Output the [x, y] coordinate of the center of the cell containing the given text.  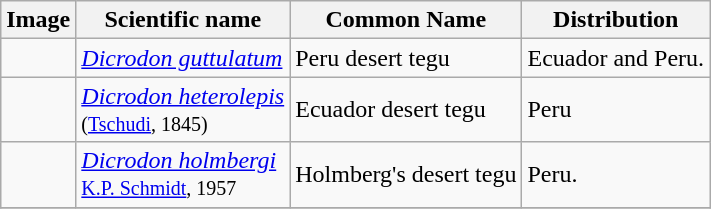
Scientific name [183, 20]
Peru [616, 110]
Ecuador and Peru. [616, 58]
Distribution [616, 20]
Dicrodon holmbergiK.P. Schmidt, 1957 [183, 174]
Ecuador desert tegu [406, 110]
Dicrodon guttulatum [183, 58]
Peru desert tegu [406, 58]
Holmberg's desert tegu [406, 174]
Peru. [616, 174]
Dicrodon heterolepis(Tschudi, 1845) [183, 110]
Common Name [406, 20]
Image [38, 20]
